Extract the [X, Y] coordinate from the center of the cell holding the provided text.  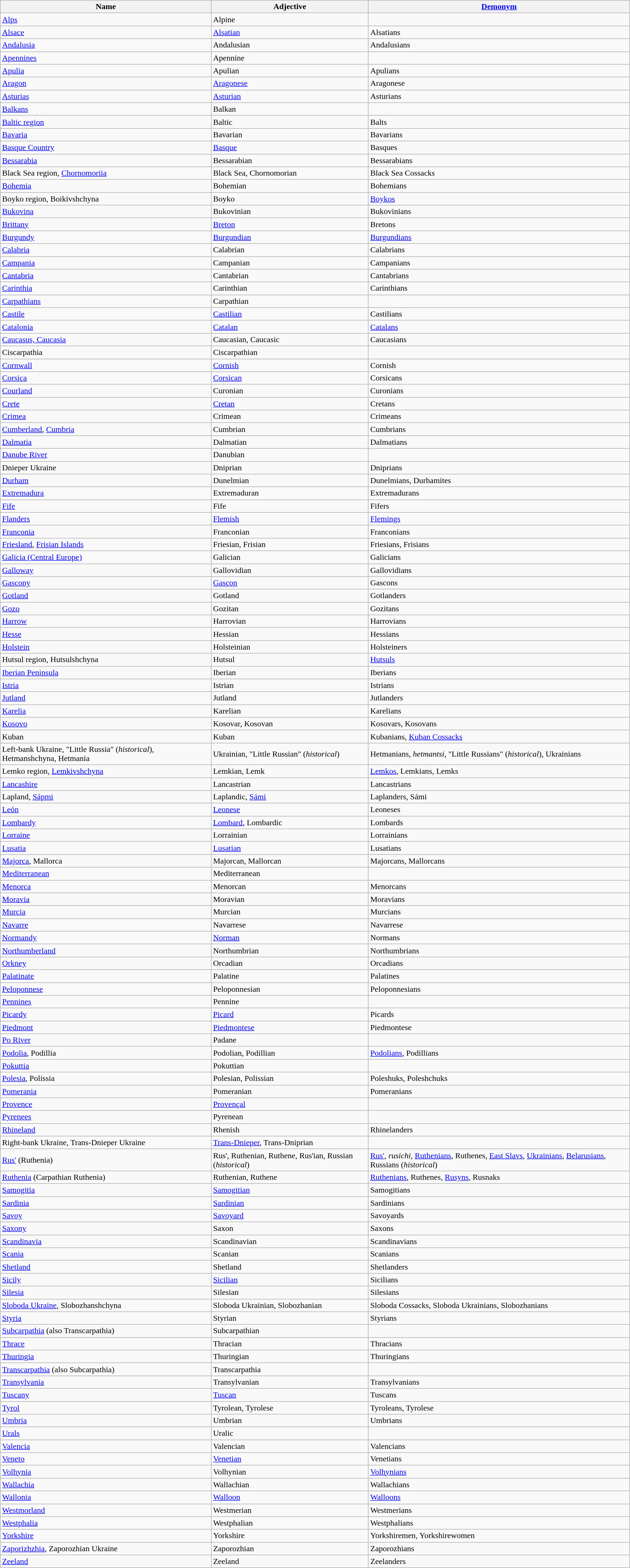
Pomeranians [499, 1091]
Gozo [106, 609]
Corsica [106, 378]
Sardinia [106, 1203]
Caucasian, Caucasic [290, 339]
Silesian [290, 1292]
Left-bank Ukraine, "Little Russia" (historical), Hetmanshchyna, Hetmania [106, 754]
Silesia [106, 1292]
Campania [106, 263]
Calabrian [290, 250]
Polesian, Polissian [290, 1079]
Sloboda Ukrainian, Slobozhanian [290, 1305]
Sloboda Ukraine, Slobozhanshchyna [106, 1305]
Alsatians [499, 32]
Bavarians [499, 135]
Breton [290, 224]
Extremaduran [290, 493]
Gascon [290, 583]
Name [106, 7]
Friesians, Frisians [499, 544]
Crimeans [499, 416]
Provençal [290, 1104]
Lorrainians [499, 835]
Curonians [499, 391]
Normans [499, 938]
Westphalian [290, 1523]
Sicilian [290, 1280]
Bohemians [499, 186]
Franconia [106, 532]
Gallovidians [499, 570]
Menorca [106, 886]
Scania [106, 1254]
Holsteinian [290, 647]
Styrians [499, 1318]
Savoy [106, 1216]
Fifers [499, 506]
Rus', rusichi, Ruthenians, Ruthenes, East Slavs, Ukrainians, Belarusians, Russians (historical) [499, 1160]
Balkan [290, 109]
Bavarian [290, 135]
Istrians [499, 685]
Apennine [290, 58]
Aragon [106, 83]
Leonese [290, 810]
Silesians [499, 1292]
Kubanians, Kuban Cossacks [499, 736]
Picardy [106, 1015]
Black Sea region, Chornomoriia [106, 173]
Lorrainian [290, 835]
Galloway [106, 570]
Yorkshiremen, Yorkshirewomen [499, 1536]
Thracian [290, 1344]
Cumbrians [499, 429]
Poleshuks, Poleshchuks [499, 1079]
Umbrians [499, 1421]
Friesland, Frisian Islands [106, 544]
Zaporozhian [290, 1548]
Carinthians [499, 288]
Black Sea Cossacks [499, 173]
Harrow [106, 621]
Transylvanian [290, 1382]
Harrovian [290, 621]
Styrian [290, 1318]
Transcarpathia (also Subcarpathia) [106, 1369]
Ukrainian, "Little Russian" (historical) [290, 754]
Zeelanders [499, 1561]
Majorcans, Mallorcans [499, 861]
Murcia [106, 912]
Northumbrians [499, 950]
Gozitan [290, 609]
Bohemia [106, 186]
Dnieper Ukraine [106, 468]
Basque [290, 147]
Scandinavians [499, 1241]
Carpathian [290, 301]
Savoyards [499, 1216]
Andalusian [290, 45]
Balkans [106, 109]
Lombards [499, 823]
Caucasus, Caucasia [106, 339]
Picard [290, 1015]
Ruthenian, Ruthene [290, 1177]
Demonym [499, 7]
Transcarpathia [290, 1369]
Gascons [499, 583]
Bavaria [106, 135]
Moravia [106, 899]
Northumbrian [290, 950]
Tyrol [106, 1408]
Shetlanders [499, 1267]
Veneto [106, 1459]
Normandy [106, 938]
Bohemian [290, 186]
Menorcans [499, 886]
Lorraine [106, 835]
Rhenish [290, 1130]
Uralic [290, 1433]
Hesse [106, 634]
Wallachia [106, 1485]
Gozitans [499, 609]
Zaporozhians [499, 1548]
Murcian [290, 912]
Westmerians [499, 1510]
Cantabrian [290, 276]
Sicilians [499, 1280]
Burgundy [106, 237]
Carinthian [290, 288]
Scanian [290, 1254]
Extremadura [106, 493]
Samogitian [290, 1190]
Venetian [290, 1459]
Hutsuls [499, 660]
Lemko region, Lemkivshchyna [106, 771]
Castilian [290, 314]
Pennines [106, 1002]
Caucasians [499, 339]
Dalmatia [106, 442]
Cumbrian [290, 429]
Franconians [499, 532]
Scanians [499, 1254]
Laplanders, Sámi [499, 797]
Hessian [290, 634]
Pyrenees [106, 1117]
Westphalians [499, 1523]
Majorca, Mallorca [106, 861]
Wallonia [106, 1497]
Crete [106, 404]
León [106, 810]
Boykos [499, 199]
Piedmont [106, 1027]
Alsatian [290, 32]
Westphalia [106, 1523]
Karelia [106, 711]
Bessarabian [290, 160]
Istrian [290, 685]
Pomerania [106, 1091]
Thrace [106, 1344]
Asturias [106, 96]
Tuscans [499, 1395]
Volhynians [499, 1472]
Campanians [499, 263]
Gallovidian [290, 570]
Laplandic, Sámi [290, 797]
Hutsul region, Hutsulshchyna [106, 660]
Catalonia [106, 327]
Galicians [499, 557]
Valencian [290, 1446]
Asturian [290, 96]
Transylvania [106, 1382]
Orkney [106, 963]
Balts [499, 122]
Trans-Dnieper, Trans-Dniprian [290, 1142]
Andalusians [499, 45]
Galicia (Central Europe) [106, 557]
Pomeranian [290, 1091]
Carpathians [106, 301]
Iberian [290, 672]
Savoyard [290, 1216]
Burgundians [499, 237]
Lombardy [106, 823]
Holsteiners [499, 647]
Palatines [499, 976]
Saxons [499, 1229]
Basque Country [106, 147]
Bessarabians [499, 160]
Podolia, Podillia [106, 1053]
Subcarpathian [290, 1331]
Wallachian [290, 1485]
Castilians [499, 314]
Iberian Peninsula [106, 672]
Cantabria [106, 276]
Black Sea, Chornomorian [290, 173]
Picards [499, 1015]
Cantabrians [499, 276]
Calabria [106, 250]
Sloboda Cossacks, Sloboda Ukrainians, Slobozhanians [499, 1305]
Carinthia [106, 288]
Sardinians [499, 1203]
Lancastrian [290, 784]
Tuscany [106, 1395]
Samogitia [106, 1190]
Iberians [499, 672]
Subcarpathia (also Transcarpathia) [106, 1331]
Wallachians [499, 1485]
Samogitians [499, 1190]
Rhinelanders [499, 1130]
Catalans [499, 327]
Courland [106, 391]
Lapland, Sápmi [106, 797]
Urals [106, 1433]
Curonian [290, 391]
Peloponnesian [290, 989]
Bukovina [106, 212]
Tyrolean, Tyrolese [290, 1408]
Ruthenians, Ruthenes, Rusyns, Rusnaks [499, 1177]
Cumberland, Cumbria [106, 429]
Catalan [290, 327]
Westmorland [106, 1510]
Dunelmians, Durhamites [499, 480]
Hutsul [290, 660]
Crimea [106, 416]
Franconian [290, 532]
Boyko region, Boikivshchyna [106, 199]
Baltic [290, 122]
Dalmatians [499, 442]
Tyroleans, Tyrolese [499, 1408]
Istria [106, 685]
Pokuttian [290, 1066]
Podolian, Podillian [290, 1053]
Murcians [499, 912]
Orcadians [499, 963]
Saxony [106, 1229]
Scandinavian [290, 1241]
Westmerian [290, 1510]
Andalusia [106, 45]
Apennines [106, 58]
Bukovinian [290, 212]
Apulia [106, 71]
Burgundian [290, 237]
Walloon [290, 1497]
Bessarabia [106, 160]
Castile [106, 314]
Danube River [106, 455]
Valencians [499, 1446]
Norman [290, 938]
Jutlanders [499, 698]
Danubian [290, 455]
Lancastrians [499, 784]
Rhineland [106, 1130]
Hetmanians, hetmantsi, "Little Russians" (historical), Ukrainians [499, 754]
Brittany [106, 224]
Hessians [499, 634]
Palatine [290, 976]
Padane [290, 1040]
Navarre [106, 925]
Ciscarpathia [106, 352]
Ruthenia (Carpathian Ruthenia) [106, 1177]
Zaporizhzhia, Zaporozhian Ukraine [106, 1548]
Dalmatian [290, 442]
Alpine [290, 20]
Bretons [499, 224]
Menorcan [290, 886]
Kosovo [106, 724]
Asturians [499, 96]
Thracians [499, 1344]
Holstein [106, 647]
Dniprians [499, 468]
Palatinate [106, 976]
Friesian, Frisian [290, 544]
Polesia, Polissia [106, 1079]
Kosovar, Kosovan [290, 724]
Adjective [290, 7]
Corsicans [499, 378]
Transylvanians [499, 1382]
Gotlanders [499, 596]
Leoneses [499, 810]
Sardinian [290, 1203]
Harrovians [499, 621]
Thuringia [106, 1356]
Tuscan [290, 1395]
Lusatia [106, 848]
Cretans [499, 404]
Rus', Ruthenian, Ruthene, Rus'ian, Russian (historical) [290, 1160]
Lemkian, Lemk [290, 771]
Valencia [106, 1446]
Gascony [106, 583]
Basques [499, 147]
Podolians, Podillians [499, 1053]
Umbrian [290, 1421]
Bukovinians [499, 212]
Kosovars, Kosovans [499, 724]
Boyko [290, 199]
Galician [290, 557]
Flemings [499, 519]
Lusatian [290, 848]
Alsace [106, 32]
Orcadian [290, 963]
Alps [106, 20]
Venetians [499, 1459]
Flemish [290, 519]
Majorcan, Mallorcan [290, 861]
Provence [106, 1104]
Karelians [499, 711]
Po River [106, 1040]
Baltic region [106, 122]
Durham [106, 480]
Karelian [290, 711]
Pennine [290, 1002]
Saxon [290, 1229]
Crimean [290, 416]
Apulians [499, 71]
Right-bank Ukraine, Trans-Dnieper Ukraine [106, 1142]
Thuringian [290, 1356]
Flanders [106, 519]
Campanian [290, 263]
Umbria [106, 1421]
Corsican [290, 378]
Moravian [290, 899]
Pyrenean [290, 1117]
Lombard, Lombardic [290, 823]
Cretan [290, 404]
Lemkos, Lemkians, Lemks [499, 771]
Pokuttia [106, 1066]
Walloons [499, 1497]
Dunelmian [290, 480]
Apulian [290, 71]
Extremadurans [499, 493]
Ciscarpathian [290, 352]
Dniprian [290, 468]
Volhynian [290, 1472]
Cornwall [106, 365]
Scandinavia [106, 1241]
Peloponnesians [499, 989]
Calabrians [499, 250]
Moravians [499, 899]
Sicily [106, 1280]
Lancashire [106, 784]
Peloponnese [106, 989]
Lusatians [499, 848]
Northumberland [106, 950]
Thuringians [499, 1356]
Rus' (Ruthenia) [106, 1160]
Volhynia [106, 1472]
Styria [106, 1318]
